Return [x, y] of the center of cell containing provided text 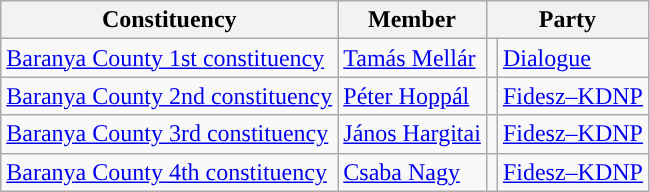
Baranya County 3rd constituency [170, 134]
Member [412, 20]
Baranya County 4th constituency [170, 172]
Baranya County 2nd constituency [170, 96]
Csaba Nagy [412, 172]
Baranya County 1st constituency [170, 58]
Tamás Mellár [412, 58]
Péter Hoppál [412, 96]
Dialogue [572, 58]
Party [567, 20]
János Hargitai [412, 134]
Constituency [170, 20]
